Identify which cell holds the provided text, then report its (X, Y) central coordinate. 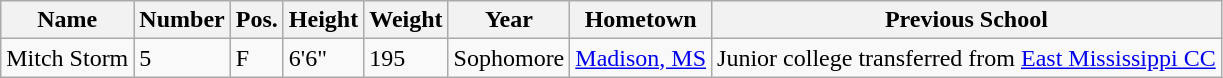
Height (323, 20)
Previous School (967, 20)
Name (68, 20)
Number (182, 20)
Pos. (256, 20)
Year (509, 20)
Madison, MS (641, 58)
Hometown (641, 20)
F (256, 58)
Mitch Storm (68, 58)
Sophomore (509, 58)
Junior college transferred from East Mississippi CC (967, 58)
Weight (406, 20)
5 (182, 58)
6'6" (323, 58)
195 (406, 58)
